Determine the (x, y) coordinate at the center of the cell enclosing the given text.  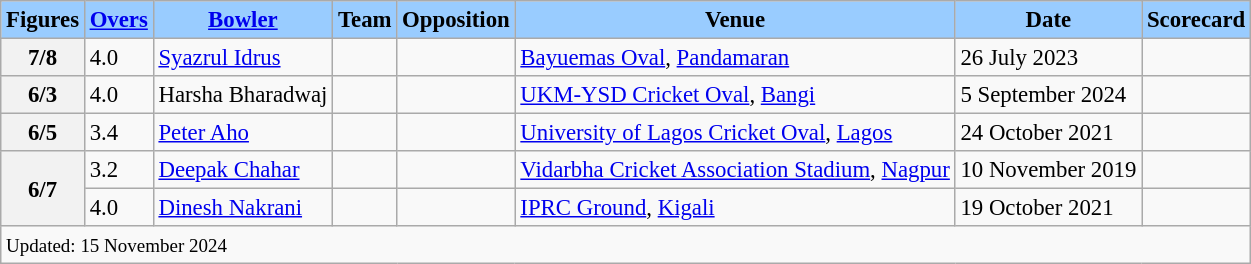
University of Lagos Cricket Oval, Lagos (735, 133)
19 October 2021 (1048, 208)
Date (1048, 20)
Bowler (242, 20)
5 September 2024 (1048, 95)
IPRC Ground, Kigali (735, 208)
Overs (118, 20)
24 October 2021 (1048, 133)
Updated: 15 November 2024 (626, 245)
10 November 2019 (1048, 170)
6/3 (43, 95)
Figures (43, 20)
Deepak Chahar (242, 170)
7/8 (43, 58)
3.4 (118, 133)
Venue (735, 20)
Syazrul Idrus (242, 58)
3.2 (118, 170)
Peter Aho (242, 133)
Scorecard (1196, 20)
Harsha Bharadwaj (242, 95)
6/7 (43, 188)
26 July 2023 (1048, 58)
UKM-YSD Cricket Oval, Bangi (735, 95)
Bayuemas Oval, Pandamaran (735, 58)
Opposition (456, 20)
Dinesh Nakrani (242, 208)
Team (365, 20)
6/5 (43, 133)
Vidarbha Cricket Association Stadium, Nagpur (735, 170)
